Locate the cell with the specified text and output its [x, y] center coordinate. 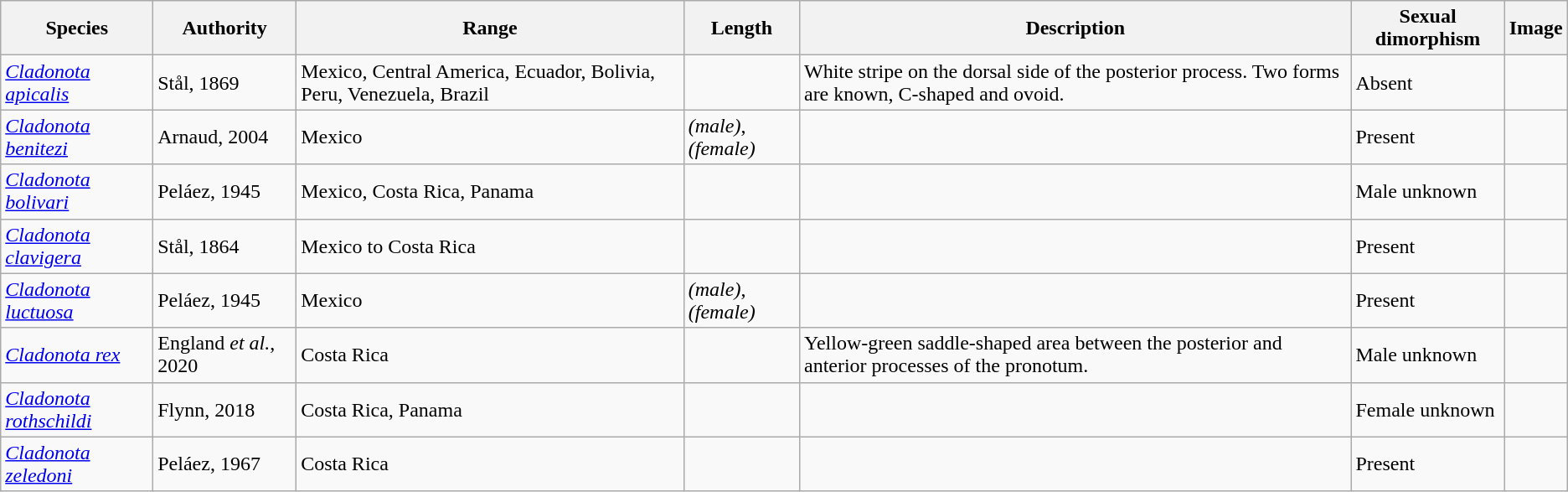
Cladonota zeledoni [77, 464]
Cladonota bolivari [77, 191]
White stripe on the dorsal side of the posterior process. Two forms are known, C-shaped and ovoid. [1075, 82]
Absent [1427, 82]
Sexual dimorphism [1427, 28]
Cladonota rex [77, 355]
Stål, 1869 [224, 82]
Yellow-green saddle-shaped area between the posterior and anterior processes of the pronotum. [1075, 355]
Cladonota luctuosa [77, 300]
Authority [224, 28]
Peláez, 1967 [224, 464]
Stål, 1864 [224, 246]
Description [1075, 28]
Flynn, 2018 [224, 409]
Cladonota rothschildi [77, 409]
Image [1536, 28]
Cladonota benitezi [77, 137]
Cladonota apicalis [77, 82]
England et al., 2020 [224, 355]
Costa Rica, Panama [491, 409]
Cladonota clavigera [77, 246]
Length [741, 28]
Species [77, 28]
Mexico, Central America, Ecuador, Bolivia, Peru, Venezuela, Brazil [491, 82]
Range [491, 28]
Female unknown [1427, 409]
Mexico to Costa Rica [491, 246]
Mexico, Costa Rica, Panama [491, 191]
Arnaud, 2004 [224, 137]
